For the text-containing cell, return its midpoint in (X, Y) coordinate format. 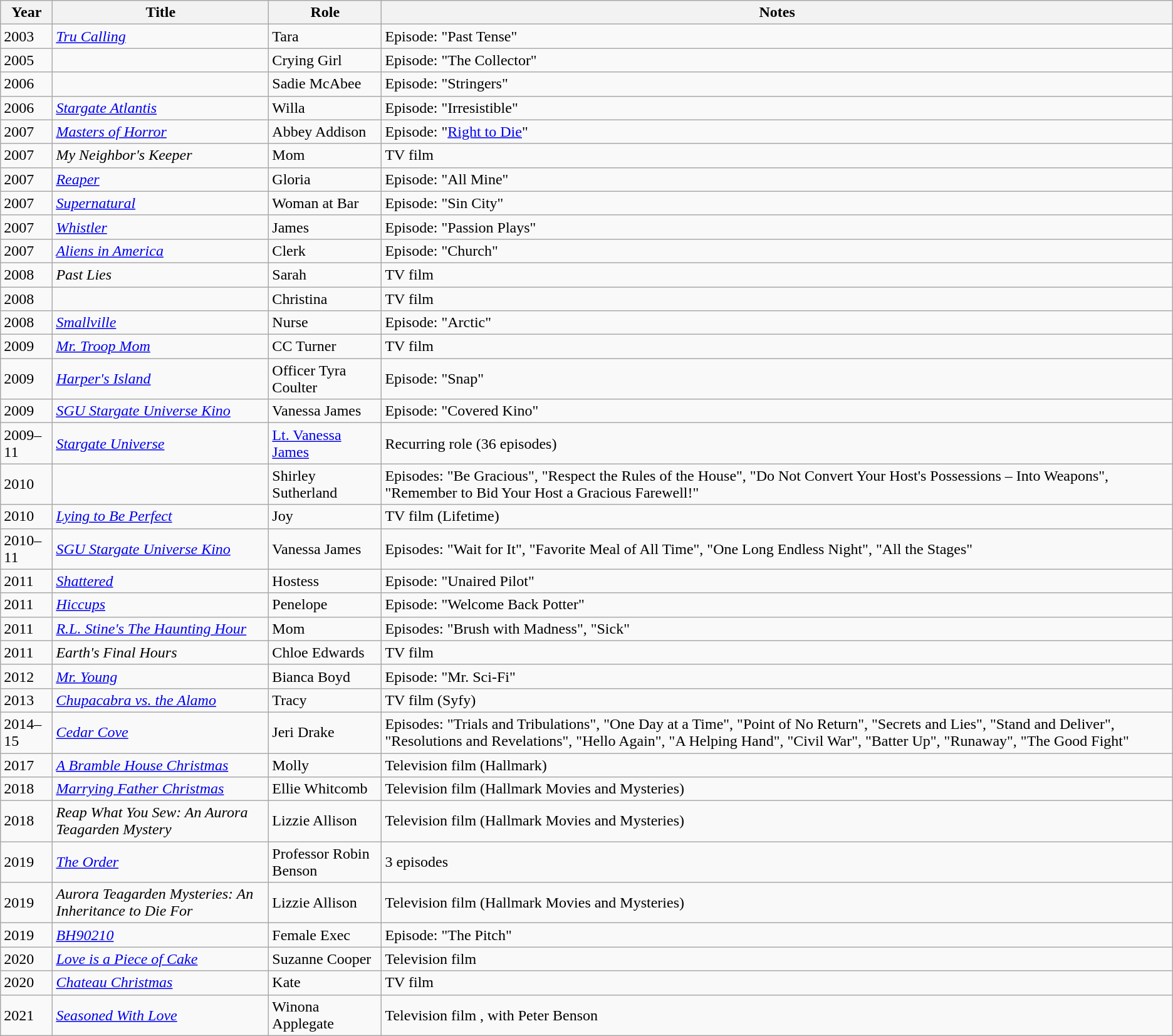
TV film (Syfy) (777, 700)
2005 (26, 60)
Joy (325, 516)
Love is a Piece of Cake (160, 959)
3 episodes (777, 862)
2013 (26, 700)
Episodes: "Brush with Madness", "Sick" (777, 629)
Clerk (325, 251)
Recurring role (36 episodes) (777, 444)
Willa (325, 108)
Hostess (325, 581)
Nurse (325, 323)
Episode: "Past Tense" (777, 36)
Notes (777, 13)
Episode: "All Mine" (777, 179)
Smallville (160, 323)
Episode: "Passion Plays" (777, 227)
The Order (160, 862)
Lying to Be Perfect (160, 516)
Molly (325, 765)
Stargate Universe (160, 444)
Tara (325, 36)
2009–11 (26, 444)
Sadie McAbee (325, 84)
Supernatural (160, 203)
Chupacabra vs. the Alamo (160, 700)
CC Turner (325, 347)
Sarah (325, 275)
Episode: "Stringers" (777, 84)
Seasoned With Love (160, 1015)
Christina (325, 299)
Officer Tyra Coulter (325, 379)
Hiccups (160, 605)
2021 (26, 1015)
2012 (26, 676)
Episode: "Welcome Back Potter" (777, 605)
Chateau Christmas (160, 983)
Past Lies (160, 275)
Cedar Cove (160, 732)
Aliens in America (160, 251)
Bianca Boyd (325, 676)
Kate (325, 983)
Episodes: "Wait for It", "Favorite Meal of All Time", "One Long Endless Night", "All the Stages" (777, 549)
Shattered (160, 581)
Female Exec (325, 935)
Episode: "Sin City" (777, 203)
Marrying Father Christmas (160, 789)
2010–11 (26, 549)
Episode: "Church" (777, 251)
Earth's Final Hours (160, 652)
Chloe Edwards (325, 652)
2017 (26, 765)
Episode: "Unaired Pilot" (777, 581)
Episode: "The Pitch" (777, 935)
Role (325, 13)
Episode: "Irresistible" (777, 108)
Winona Applegate (325, 1015)
Episode: "Snap" (777, 379)
Penelope (325, 605)
Television film (777, 959)
2014–15 (26, 732)
A Bramble House Christmas (160, 765)
Tracy (325, 700)
Abbey Addison (325, 132)
Year (26, 13)
Tru Calling (160, 36)
Gloria (325, 179)
Professor Robin Benson (325, 862)
R.L. Stine's The Haunting Hour (160, 629)
Episode: "Right to Die" (777, 132)
Episode: "Covered Kino" (777, 411)
Episode: "Arctic" (777, 323)
Harper's Island (160, 379)
Masters of Horror (160, 132)
BH90210 (160, 935)
My Neighbor's Keeper (160, 155)
2003 (26, 36)
Television film , with Peter Benson (777, 1015)
Reaper (160, 179)
Episode: "The Collector" (777, 60)
Ellie Whitcomb (325, 789)
Crying Girl (325, 60)
Title (160, 13)
Lt. Vanessa James (325, 444)
Whistler (160, 227)
Shirley Sutherland (325, 484)
Episode: "Mr. Sci-Fi" (777, 676)
Woman at Bar (325, 203)
Aurora Teagarden Mysteries: An Inheritance to Die For (160, 903)
Television film (Hallmark) (777, 765)
Reap What You Sew: An Aurora Teagarden Mystery (160, 821)
TV film (Lifetime) (777, 516)
Jeri Drake (325, 732)
Suzanne Cooper (325, 959)
Stargate Atlantis (160, 108)
James (325, 227)
Mr. Young (160, 676)
Mr. Troop Mom (160, 347)
